Search for the cell housing the specified text and yield its [x, y] center coordinate. 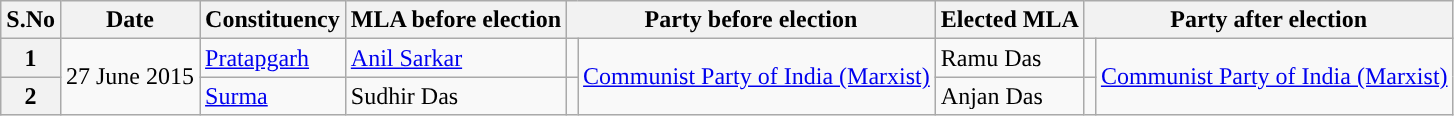
Anil Sarkar [456, 58]
Date [130, 20]
S.No [31, 20]
1 [31, 58]
2 [31, 96]
27 June 2015 [130, 77]
Party after election [1268, 20]
Constituency [273, 20]
Pratapgarh [273, 58]
Sudhir Das [456, 96]
Party before election [752, 20]
MLA before election [456, 20]
Elected MLA [1010, 20]
Surma [273, 96]
Ramu Das [1010, 58]
Anjan Das [1010, 96]
